Return the [x, y] coordinate for the center point of the cell that contains the specified text.  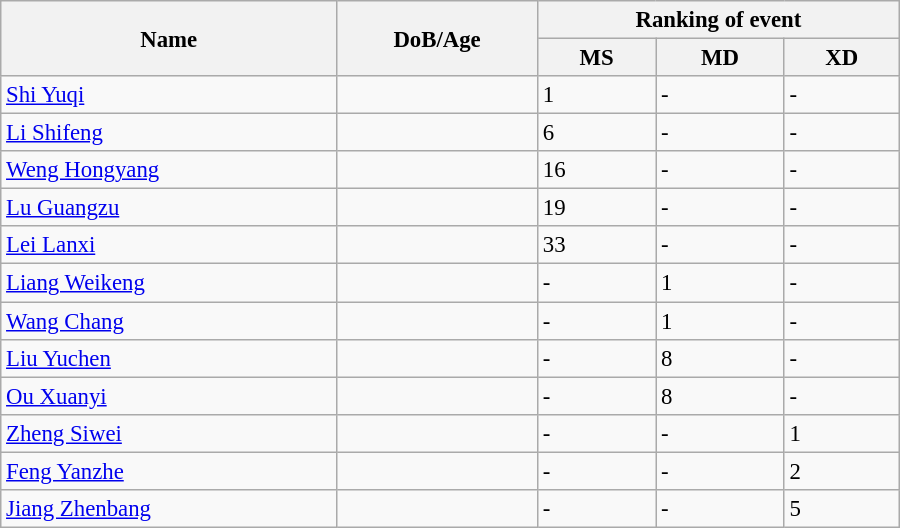
Lu Guangzu [169, 208]
Ranking of event [718, 20]
5 [842, 509]
Jiang Zhenbang [169, 509]
MS [596, 58]
Liu Yuchen [169, 358]
Zheng Siwei [169, 433]
Lei Lanxi [169, 245]
Feng Yanzhe [169, 471]
Name [169, 38]
19 [596, 208]
Shi Yuqi [169, 95]
Ou Xuanyi [169, 396]
XD [842, 58]
Wang Chang [169, 321]
DoB/Age [438, 38]
Li Shifeng [169, 133]
Weng Hongyang [169, 170]
16 [596, 170]
MD [720, 58]
33 [596, 245]
Liang Weikeng [169, 283]
2 [842, 471]
6 [596, 133]
